Detect which cell encompasses the target text, then output its [X, Y] center coordinate. 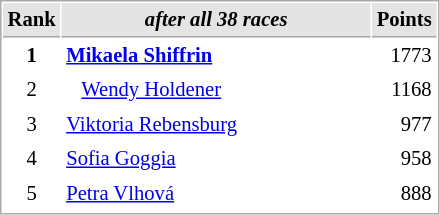
888 [404, 194]
4 [32, 158]
3 [32, 124]
958 [404, 158]
2 [32, 90]
1 [32, 56]
977 [404, 124]
Wendy Holdener [216, 90]
5 [32, 194]
Points [404, 20]
Sofia Goggia [216, 158]
Petra Vlhová [216, 194]
Viktoria Rebensburg [216, 124]
after all 38 races [216, 20]
1773 [404, 56]
Rank [32, 20]
1168 [404, 90]
Mikaela Shiffrin [216, 56]
